Extract the (x, y) coordinate from the center of the cell holding the provided text.  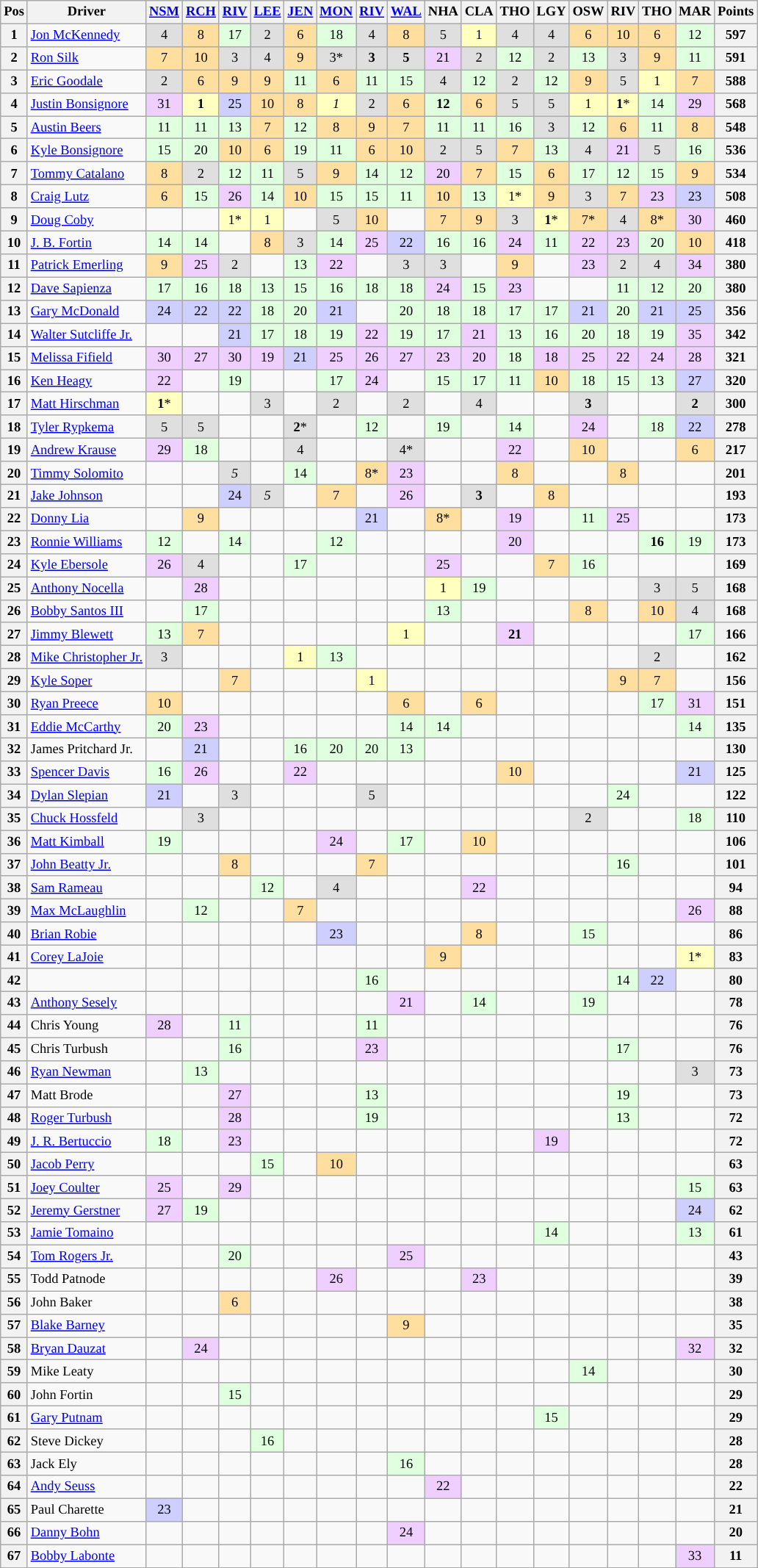
Gary Putnam (87, 1418)
Jake Johnson (87, 497)
John Baker (87, 1302)
Bobby Santos III (87, 611)
48 (15, 1118)
WAL (405, 12)
50 (15, 1164)
Driver (87, 12)
597 (736, 35)
588 (736, 81)
Dylan Slepian (87, 795)
MAR (695, 12)
Tommy Catalano (87, 173)
OSW (588, 12)
Ryan Newman (87, 1073)
51 (15, 1187)
4* (405, 450)
Ron Silk (87, 59)
Max McLaughlin (87, 911)
NHA (443, 12)
169 (736, 566)
59 (15, 1371)
James Pritchard Jr. (87, 749)
80 (736, 980)
Eddie McCarthy (87, 726)
Paul Charette (87, 1509)
46 (15, 1073)
Brian Robie (87, 933)
36 (15, 842)
106 (736, 842)
278 (736, 428)
Bobby Labonte (87, 1556)
Mike Leaty (87, 1371)
Corey LaJoie (87, 957)
Jimmy Blewett (87, 635)
101 (736, 864)
65 (15, 1509)
591 (736, 59)
Walter Sutcliffe Jr. (87, 335)
44 (15, 1026)
78 (736, 1004)
Justin Bonsignore (87, 104)
Pos (15, 12)
342 (736, 335)
Ronnie Williams (87, 542)
Andrew Krause (87, 450)
LEE (267, 12)
47 (15, 1095)
Doug Coby (87, 219)
135 (736, 726)
7* (588, 219)
Matt Brode (87, 1095)
Kyle Soper (87, 680)
Chris Turbush (87, 1049)
Blake Barney (87, 1326)
Austin Beers (87, 128)
57 (15, 1326)
Tom Rogers Jr. (87, 1256)
55 (15, 1280)
Eric Goodale (87, 81)
94 (736, 888)
151 (736, 704)
Jamie Tomaino (87, 1233)
Roger Turbush (87, 1118)
201 (736, 473)
J. R. Bertuccio (87, 1142)
166 (736, 635)
53 (15, 1233)
CLA (479, 12)
Tyler Rypkema (87, 428)
534 (736, 173)
217 (736, 450)
Kyle Bonsignore (87, 150)
RCH (201, 12)
125 (736, 773)
Jon McKennedy (87, 35)
193 (736, 497)
Dave Sapienza (87, 288)
Jack Ely (87, 1464)
Kyle Ebersole (87, 566)
130 (736, 749)
Sam Rameau (87, 888)
Mike Christopher Jr. (87, 657)
Donny Lia (87, 519)
Ken Heagy (87, 381)
56 (15, 1302)
37 (15, 864)
Spencer Davis (87, 773)
Andy Seuss (87, 1487)
41 (15, 957)
Todd Patnode (87, 1280)
Patrick Emerling (87, 266)
49 (15, 1142)
58 (15, 1349)
JEN (300, 12)
Chuck Hossfeld (87, 819)
Anthony Sesely (87, 1004)
83 (736, 957)
Danny Bohn (87, 1533)
60 (15, 1395)
88 (736, 911)
66 (15, 1533)
LGY (551, 12)
Ryan Preece (87, 704)
John Beatty Jr. (87, 864)
536 (736, 150)
568 (736, 104)
2* (300, 428)
122 (736, 795)
MON (336, 12)
Anthony Nocella (87, 588)
320 (736, 381)
64 (15, 1487)
Steve Dickey (87, 1440)
Craig Lutz (87, 197)
156 (736, 680)
Gary McDonald (87, 312)
110 (736, 819)
52 (15, 1211)
Timmy Solomito (87, 473)
418 (736, 242)
45 (15, 1049)
300 (736, 404)
Matt Hirschman (87, 404)
Joey Coulter (87, 1187)
40 (15, 933)
Chris Young (87, 1026)
Matt Kimball (87, 842)
Jacob Perry (87, 1164)
J. B. Fortin (87, 242)
Melissa Fifield (87, 357)
356 (736, 312)
Bryan Dauzat (87, 1349)
508 (736, 197)
NSM (165, 12)
John Fortin (87, 1395)
548 (736, 128)
3* (336, 59)
Jeremy Gerstner (87, 1211)
42 (15, 980)
86 (736, 933)
67 (15, 1556)
Points (736, 12)
54 (15, 1256)
162 (736, 657)
460 (736, 219)
321 (736, 357)
